Capture the cell that displays the provided text and extract its (x, y) central coordinate. 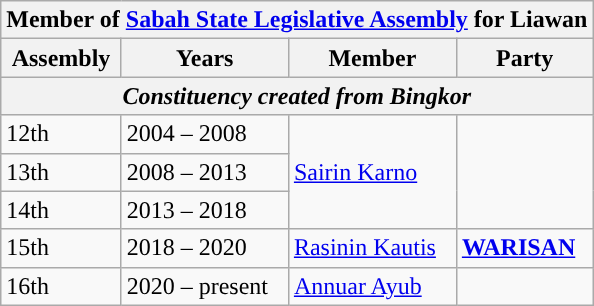
Years (204, 58)
13th (61, 172)
Rasinin Kautis (372, 248)
Party (524, 58)
12th (61, 134)
16th (61, 286)
Annuar Ayub (372, 286)
Member (372, 58)
Member of Sabah State Legislative Assembly for Liawan (297, 20)
2020 – present (204, 286)
2004 – 2008 (204, 134)
14th (61, 210)
2013 – 2018 (204, 210)
Assembly (61, 58)
Sairin Karno (372, 172)
2008 – 2013 (204, 172)
Constituency created from Bingkor (297, 96)
WARISAN (524, 248)
15th (61, 248)
2018 – 2020 (204, 248)
